Extract the (X, Y) coordinate from the center of the cell holding the provided text.  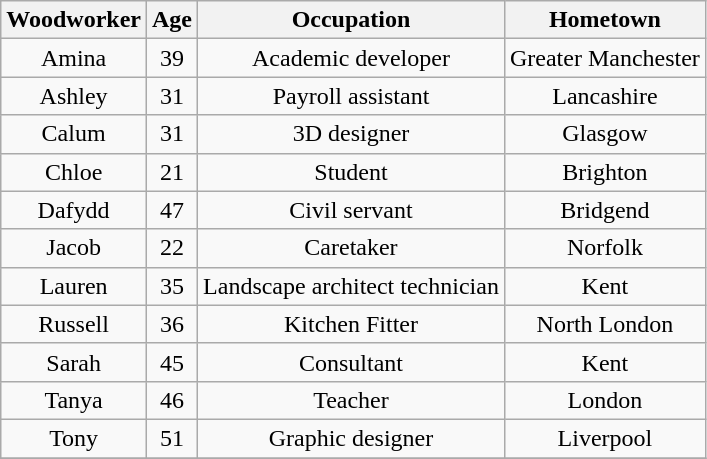
47 (172, 210)
Student (352, 172)
Payroll assistant (352, 96)
Chloe (74, 172)
Woodworker (74, 20)
Kitchen Fitter (352, 324)
Graphic designer (352, 438)
Russell (74, 324)
Caretaker (352, 248)
35 (172, 286)
21 (172, 172)
Age (172, 20)
Landscape architect technician (352, 286)
Greater Manchester (604, 58)
Sarah (74, 362)
39 (172, 58)
3D designer (352, 134)
Academic developer (352, 58)
Calum (74, 134)
Ashley (74, 96)
Amina (74, 58)
Teacher (352, 400)
51 (172, 438)
Lauren (74, 286)
Tony (74, 438)
Civil servant (352, 210)
Norfolk (604, 248)
46 (172, 400)
Occupation (352, 20)
Tanya (74, 400)
Jacob (74, 248)
North London (604, 324)
Hometown (604, 20)
45 (172, 362)
London (604, 400)
Liverpool (604, 438)
Consultant (352, 362)
36 (172, 324)
Lancashire (604, 96)
Brighton (604, 172)
22 (172, 248)
Dafydd (74, 210)
Bridgend (604, 210)
Glasgow (604, 134)
